Find where the given text appears and provide that cell's center as (X, Y) coordinate. 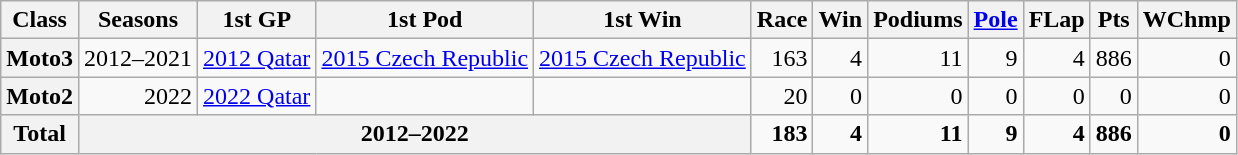
1st GP (257, 20)
2012 Qatar (257, 58)
Moto3 (40, 58)
Pole (996, 20)
Podiums (918, 20)
2022 Qatar (257, 96)
183 (782, 134)
Moto2 (40, 96)
2012–2022 (414, 134)
Win (840, 20)
2022 (138, 96)
Race (782, 20)
Total (40, 134)
Pts (1114, 20)
20 (782, 96)
1st Win (643, 20)
Seasons (138, 20)
WChmp (1186, 20)
163 (782, 58)
2012–2021 (138, 58)
FLap (1056, 20)
Class (40, 20)
1st Pod (425, 20)
